Identify which cell holds the provided text, then report its [x, y] central coordinate. 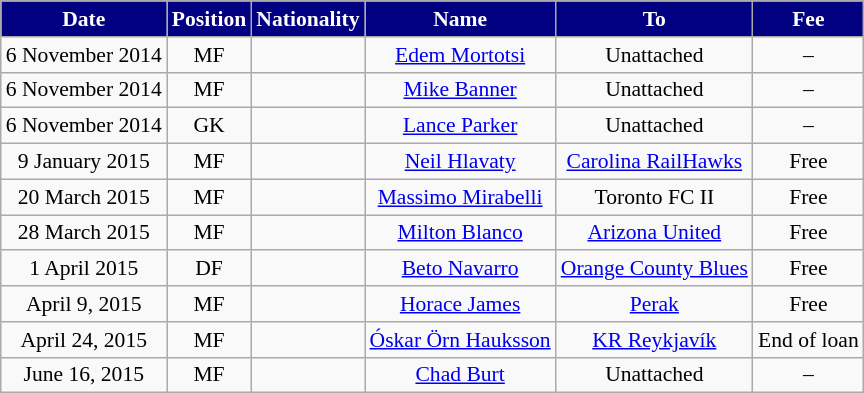
Arizona United [654, 233]
April 24, 2015 [84, 340]
Neil Hlavaty [460, 162]
June 16, 2015 [84, 375]
Perak [654, 304]
Óskar Örn Hauksson [460, 340]
End of loan [808, 340]
Massimo Mirabelli [460, 197]
Orange County Blues [654, 269]
Mike Banner [460, 90]
Toronto FC II [654, 197]
To [654, 19]
9 January 2015 [84, 162]
1 April 2015 [84, 269]
Horace James [460, 304]
April 9, 2015 [84, 304]
Name [460, 19]
Date [84, 19]
Milton Blanco [460, 233]
Beto Navarro [460, 269]
Nationality [308, 19]
Edem Mortotsi [460, 55]
20 March 2015 [84, 197]
Fee [808, 19]
DF [209, 269]
28 March 2015 [84, 233]
Chad Burt [460, 375]
GK [209, 126]
KR Reykjavík [654, 340]
Position [209, 19]
Lance Parker [460, 126]
Carolina RailHawks [654, 162]
